Scan for the cell matching the given text and deliver its [X, Y] coordinate at center. 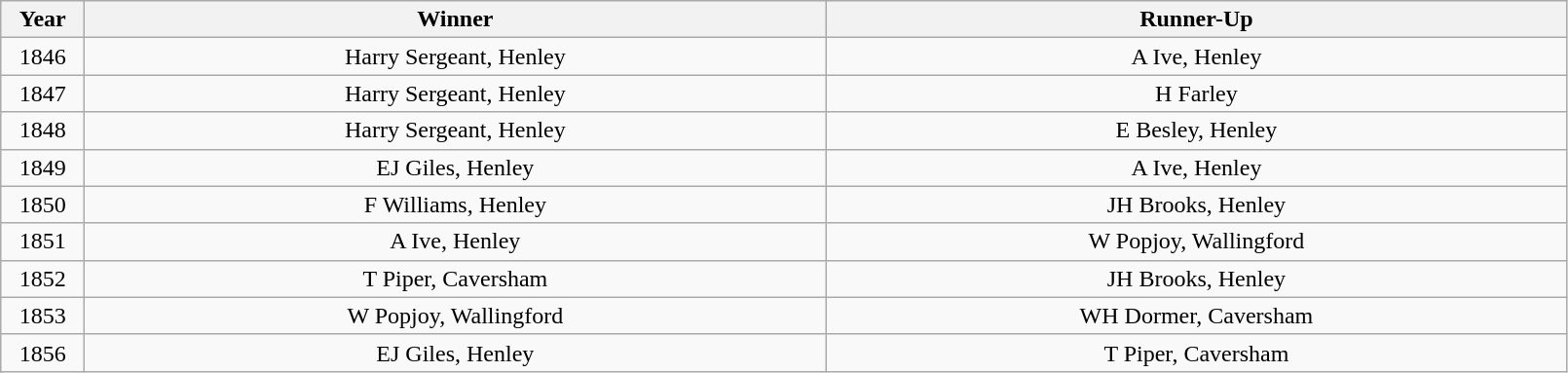
1852 [43, 279]
1846 [43, 56]
F Williams, Henley [456, 205]
1853 [43, 316]
E Besley, Henley [1196, 131]
1847 [43, 93]
1851 [43, 242]
1849 [43, 168]
Winner [456, 19]
1856 [43, 353]
WH Dormer, Caversham [1196, 316]
Runner-Up [1196, 19]
1848 [43, 131]
Year [43, 19]
1850 [43, 205]
H Farley [1196, 93]
